Capture the cell that displays the provided text and extract its (x, y) central coordinate. 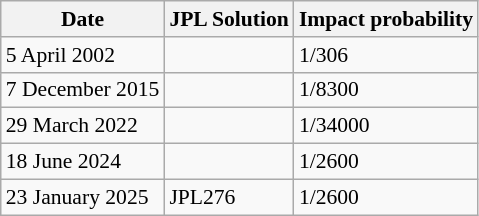
JPL276 (228, 197)
5 April 2002 (83, 55)
1/8300 (386, 90)
Date (83, 19)
Impact probability (386, 19)
29 March 2022 (83, 126)
23 January 2025 (83, 197)
18 June 2024 (83, 162)
1/306 (386, 55)
1/34000 (386, 126)
JPL Solution (228, 19)
7 December 2015 (83, 90)
